Return (x, y) of the center of cell containing provided text 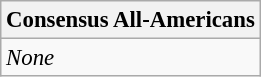
None (130, 58)
Consensus All-Americans (130, 20)
